Locate the cell with the specified text and output its [x, y] center coordinate. 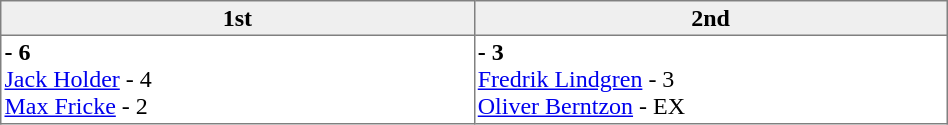
- 6Jack Holder - 4Max Fricke - 2 [238, 79]
2nd [710, 18]
1st [238, 18]
- 3Fredrik Lindgren - 3Oliver Berntzon - EX [710, 79]
